Provide the (X, Y) coordinate of the cell's center where the given text is located.  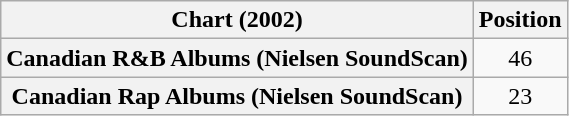
Position (520, 20)
Canadian Rap Albums (Nielsen SoundScan) (238, 96)
46 (520, 58)
Canadian R&B Albums (Nielsen SoundScan) (238, 58)
Chart (2002) (238, 20)
23 (520, 96)
